Extract the (X, Y) coordinate from the center of the cell holding the provided text.  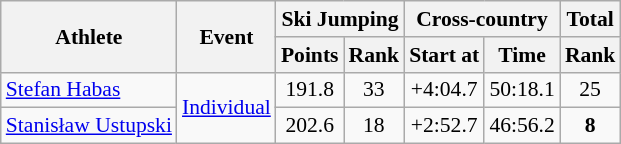
202.6 (310, 126)
Ski Jumping (340, 19)
Stefan Habas (89, 90)
25 (590, 90)
50:18.1 (522, 90)
Individual (226, 108)
33 (374, 90)
Total (590, 19)
Event (226, 36)
Stanisław Ustupski (89, 126)
Points (310, 55)
Athlete (89, 36)
191.8 (310, 90)
46:56.2 (522, 126)
Time (522, 55)
8 (590, 126)
18 (374, 126)
+4:04.7 (444, 90)
+2:52.7 (444, 126)
Start at (444, 55)
Cross-country (482, 19)
